Capture the cell that displays the provided text and extract its [X, Y] central coordinate. 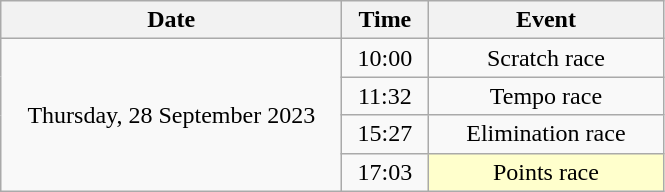
Tempo race [546, 96]
Thursday, 28 September 2023 [172, 115]
Event [546, 20]
11:32 [385, 96]
Date [172, 20]
Points race [546, 172]
Scratch race [546, 58]
15:27 [385, 134]
Elimination race [546, 134]
17:03 [385, 172]
10:00 [385, 58]
Time [385, 20]
